Search for the cell housing the specified text and yield its (X, Y) center coordinate. 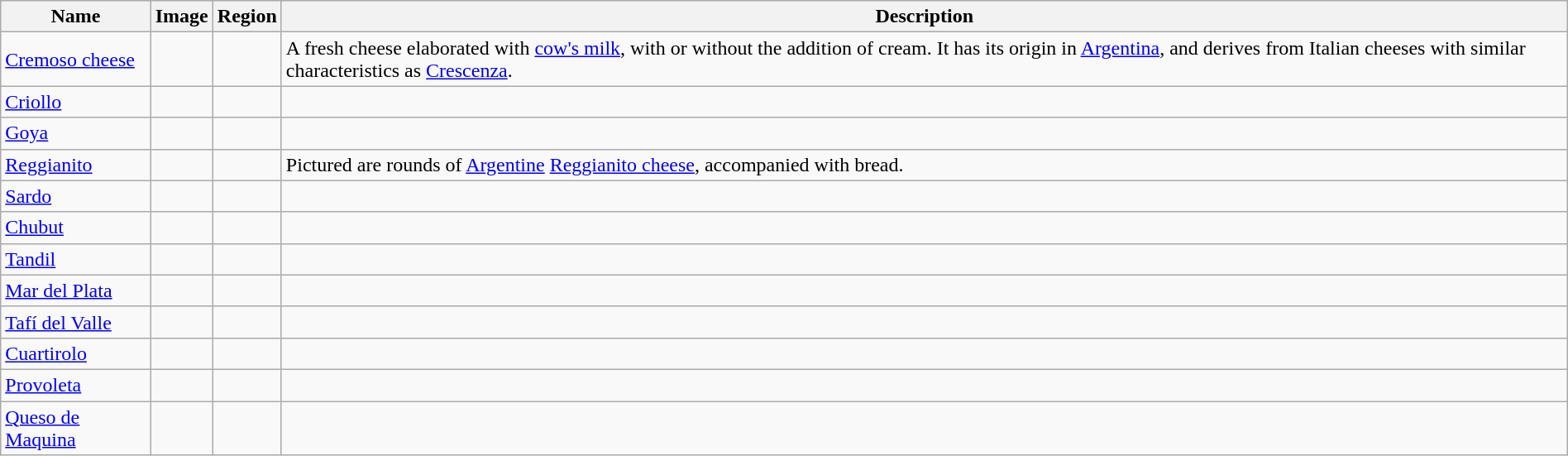
Chubut (76, 228)
Reggianito (76, 165)
Description (925, 17)
Cremoso cheese (76, 60)
Goya (76, 133)
Provoleta (76, 385)
Criollo (76, 102)
Tafí del Valle (76, 322)
Tandil (76, 259)
Name (76, 17)
Sardo (76, 196)
Cuartirolo (76, 353)
Region (246, 17)
Pictured are rounds of Argentine Reggianito cheese, accompanied with bread. (925, 165)
Mar del Plata (76, 290)
Queso de Maquina (76, 427)
Image (182, 17)
